Identify which cell holds the provided text, then report its (x, y) central coordinate. 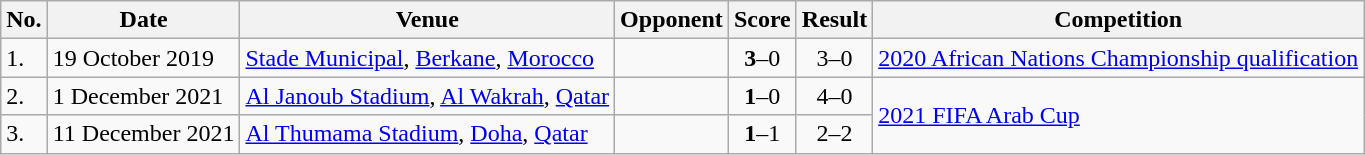
1–0 (762, 96)
Date (144, 20)
11 December 2021 (144, 134)
No. (24, 20)
19 October 2019 (144, 58)
Al Janoub Stadium, Al Wakrah, Qatar (428, 96)
1. (24, 58)
Competition (1118, 20)
Opponent (672, 20)
1 December 2021 (144, 96)
Venue (428, 20)
2021 FIFA Arab Cup (1118, 115)
1–1 (762, 134)
Result (834, 20)
2020 African Nations Championship qualification (1118, 58)
2. (24, 96)
3. (24, 134)
Al Thumama Stadium, Doha, Qatar (428, 134)
Stade Municipal, Berkane, Morocco (428, 58)
2–2 (834, 134)
4–0 (834, 96)
Score (762, 20)
